From the cell containing the given text, extract its center point as [X, Y] coordinate. 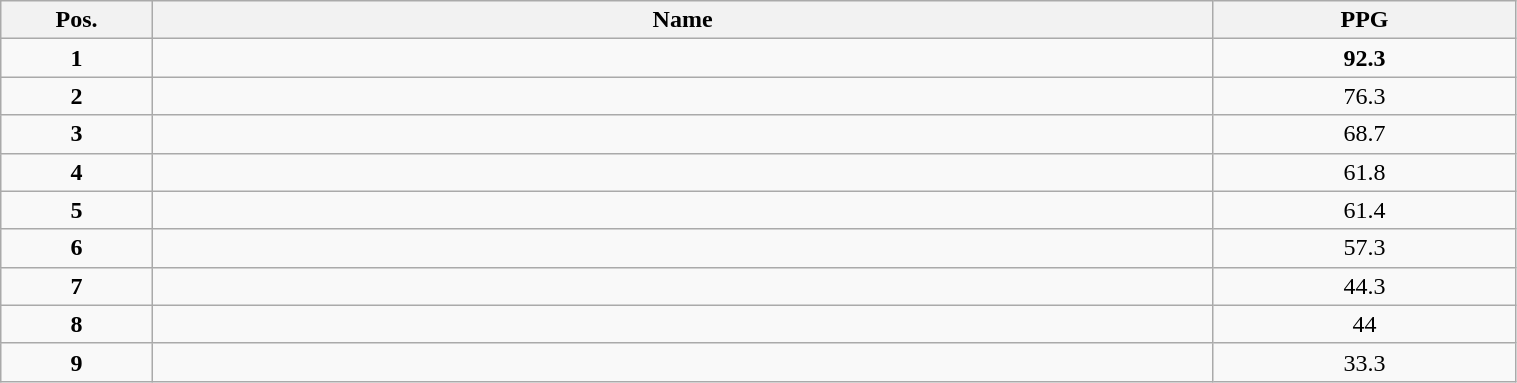
7 [77, 286]
Pos. [77, 20]
68.7 [1364, 134]
44.3 [1364, 286]
3 [77, 134]
1 [77, 58]
92.3 [1364, 58]
5 [77, 210]
57.3 [1364, 248]
33.3 [1364, 362]
6 [77, 248]
61.4 [1364, 210]
Name [682, 20]
61.8 [1364, 172]
8 [77, 324]
76.3 [1364, 96]
2 [77, 96]
PPG [1364, 20]
4 [77, 172]
44 [1364, 324]
9 [77, 362]
